From the cell containing the given text, extract its center point as [X, Y] coordinate. 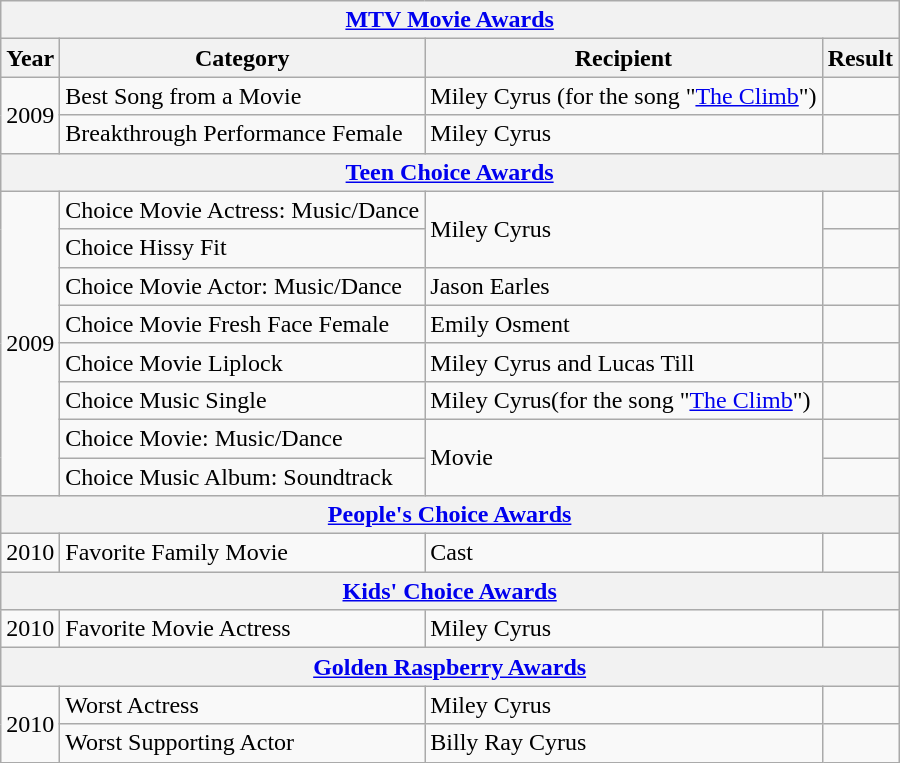
Choice Movie Liplock [242, 362]
Miley Cyrus(for the song "The Climb") [624, 400]
Favorite Movie Actress [242, 629]
People's Choice Awards [450, 515]
Emily Osment [624, 324]
Miley Cyrus (for the song "The Climb") [624, 96]
Year [30, 58]
Best Song from a Movie [242, 96]
Choice Hissy Fit [242, 248]
Miley Cyrus and Lucas Till [624, 362]
Choice Movie Fresh Face Female [242, 324]
Worst Actress [242, 705]
Choice Music Album: Soundtrack [242, 477]
Choice Movie: Music/Dance [242, 438]
Golden Raspberry Awards [450, 667]
Breakthrough Performance Female [242, 134]
Category [242, 58]
Cast [624, 553]
Kids' Choice Awards [450, 591]
Teen Choice Awards [450, 172]
Billy Ray Cyrus [624, 743]
Worst Supporting Actor [242, 743]
Choice Movie Actress: Music/Dance [242, 210]
Choice Music Single [242, 400]
Recipient [624, 58]
Choice Movie Actor: Music/Dance [242, 286]
Jason Earles [624, 286]
Movie [624, 457]
Favorite Family Movie [242, 553]
Result [860, 58]
MTV Movie Awards [450, 20]
